Detect which cell encompasses the target text, then output its [x, y] center coordinate. 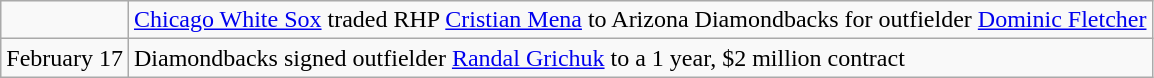
Chicago White Sox traded RHP Cristian Mena to Arizona Diamondbacks for outfielder Dominic Fletcher [640, 20]
Diamondbacks signed outfielder Randal Grichuk to a 1 year, $2 million contract [640, 58]
February 17 [65, 58]
